Return [x, y] of the center of cell containing provided text 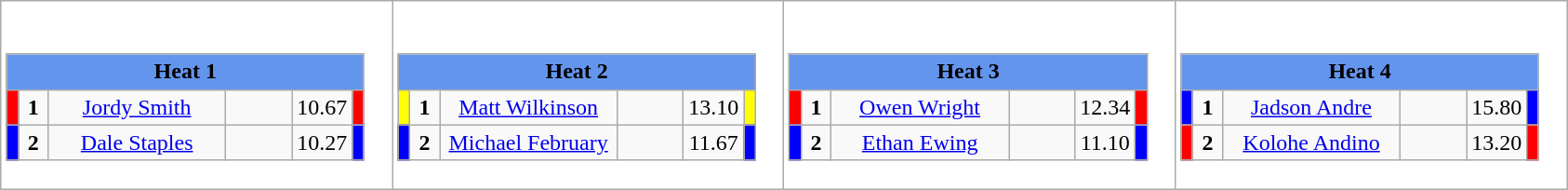
11.67 [714, 142]
10.67 [322, 107]
15.80 [1497, 107]
11.10 [1105, 142]
Heat 4 [1360, 72]
Owen Wright [921, 107]
Heat 1 [185, 72]
10.27 [322, 142]
13.20 [1497, 142]
Heat 2 1 Matt Wilkinson 13.10 2 Michael February 11.67 [588, 95]
Heat 2 [577, 72]
Ethan Ewing [921, 142]
Jordy Smith [138, 107]
Heat 1 1 Jordy Smith 10.67 2 Dale Staples 10.27 [197, 95]
Kolohe Andino [1311, 142]
Dale Staples [138, 142]
13.10 [714, 107]
Michael February [528, 142]
Matt Wilkinson [528, 107]
Heat 3 [968, 72]
12.34 [1105, 107]
Heat 4 1 Jadson Andre 15.80 2 Kolohe Andino 13.20 [1371, 95]
Heat 3 1 Owen Wright 12.34 2 Ethan Ewing 11.10 [980, 95]
Jadson Andre [1311, 107]
